From the cell containing the given text, extract its center point as (X, Y) coordinate. 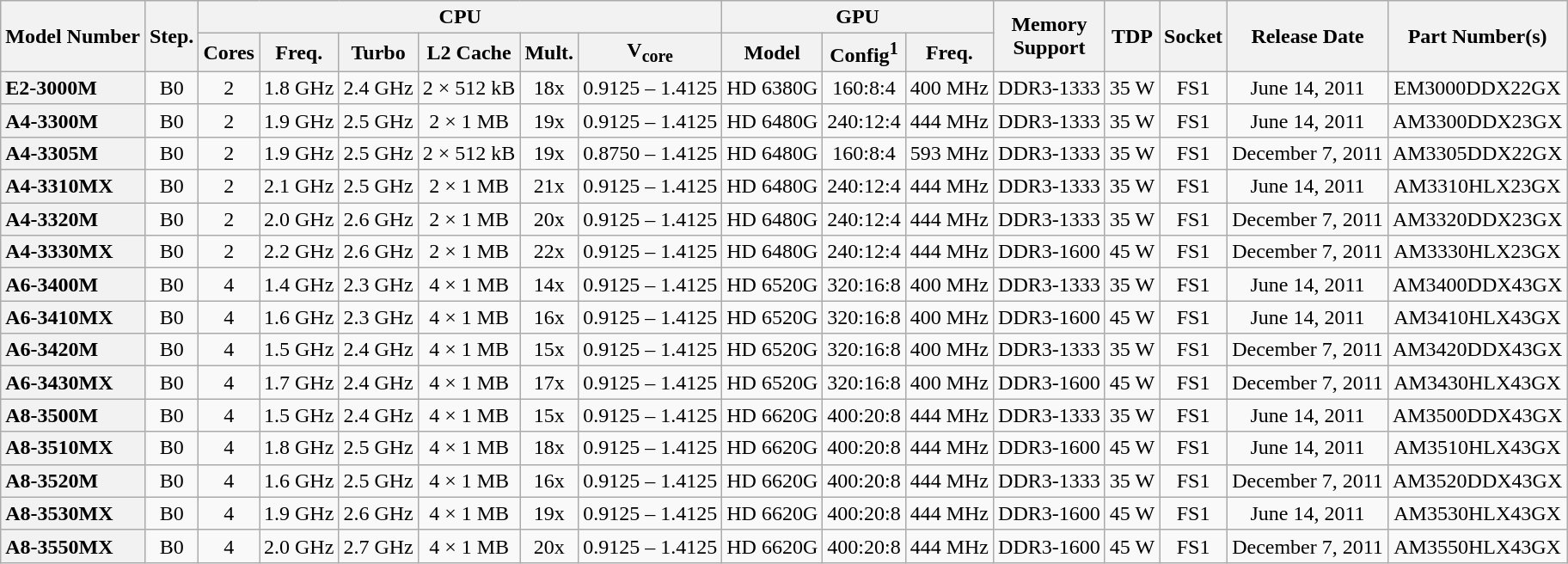
AM3305DDX22GX (1477, 153)
AM3400DDX43GX (1477, 285)
CPU (461, 17)
L2 Cache (469, 53)
Model (772, 53)
AM3530HLX43GX (1477, 513)
2.2 GHz (299, 252)
AM3320DDX23GX (1477, 219)
14x (549, 285)
EM3000DDX22GX (1477, 88)
A6-3410MX (73, 317)
1.7 GHz (299, 383)
Step. (171, 36)
AM3310HLX23GX (1477, 187)
A8-3550MX (73, 546)
AM3330HLX23GX (1477, 252)
A8-3520M (73, 481)
A4-3305M (73, 153)
A6-3430MX (73, 383)
A8-3500M (73, 415)
A6-3420M (73, 350)
17x (549, 383)
Socket (1193, 36)
Mult. (549, 53)
A8-3530MX (73, 513)
A4-3310MX (73, 187)
0.8750 – 1.4125 (650, 153)
HD 6380G (772, 88)
Config1 (864, 53)
Release Date (1308, 36)
Part Number(s) (1477, 36)
2.1 GHz (299, 187)
2.7 GHz (378, 546)
MemorySupport (1050, 36)
A6-3400M (73, 285)
AM3410HLX43GX (1477, 317)
Model Number (73, 36)
Vcore (650, 53)
22x (549, 252)
AM3500DDX43GX (1477, 415)
593 MHz (949, 153)
TDP (1131, 36)
Cores (229, 53)
A8-3510MX (73, 448)
AM3510HLX43GX (1477, 448)
AM3300DDX23GX (1477, 120)
21x (549, 187)
AM3430HLX43GX (1477, 383)
GPU (858, 17)
A4-3330MX (73, 252)
E2-3000M (73, 88)
AM3420DDX43GX (1477, 350)
AM3550HLX43GX (1477, 546)
A4-3320M (73, 219)
1.4 GHz (299, 285)
AM3520DDX43GX (1477, 481)
Turbo (378, 53)
A4-3300M (73, 120)
